Extract the [x, y] coordinate from the center of the cell holding the provided text.  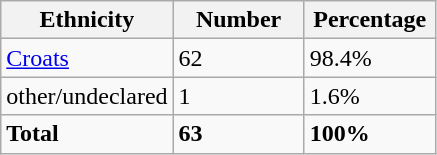
1 [238, 96]
Percentage [370, 20]
1.6% [370, 96]
63 [238, 134]
98.4% [370, 58]
Ethnicity [87, 20]
Croats [87, 58]
100% [370, 134]
Number [238, 20]
other/undeclared [87, 96]
Total [87, 134]
62 [238, 58]
